Return (X, Y) of the center of cell containing provided text 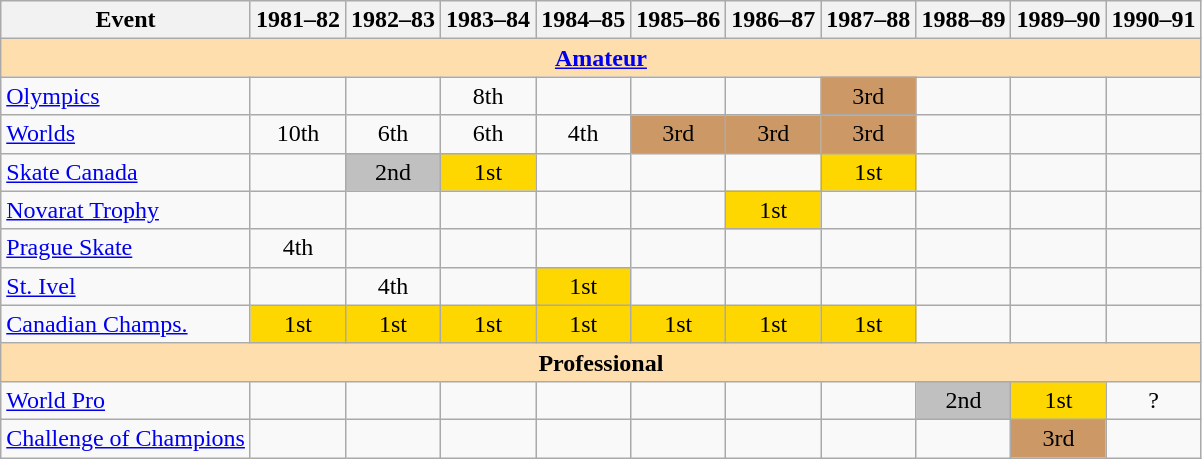
Worlds (126, 134)
1987–88 (868, 20)
10th (298, 134)
1985–86 (678, 20)
Professional (601, 362)
1990–91 (1154, 20)
? (1154, 400)
8th (488, 96)
1981–82 (298, 20)
1982–83 (394, 20)
1986–87 (774, 20)
St. Ivel (126, 286)
Amateur (601, 58)
Prague Skate (126, 248)
Event (126, 20)
1983–84 (488, 20)
1984–85 (584, 20)
World Pro (126, 400)
Challenge of Champions (126, 438)
Canadian Champs. (126, 324)
1988–89 (964, 20)
Skate Canada (126, 172)
Novarat Trophy (126, 210)
1989–90 (1058, 20)
Olympics (126, 96)
